Search for the cell housing the specified text and yield its [x, y] center coordinate. 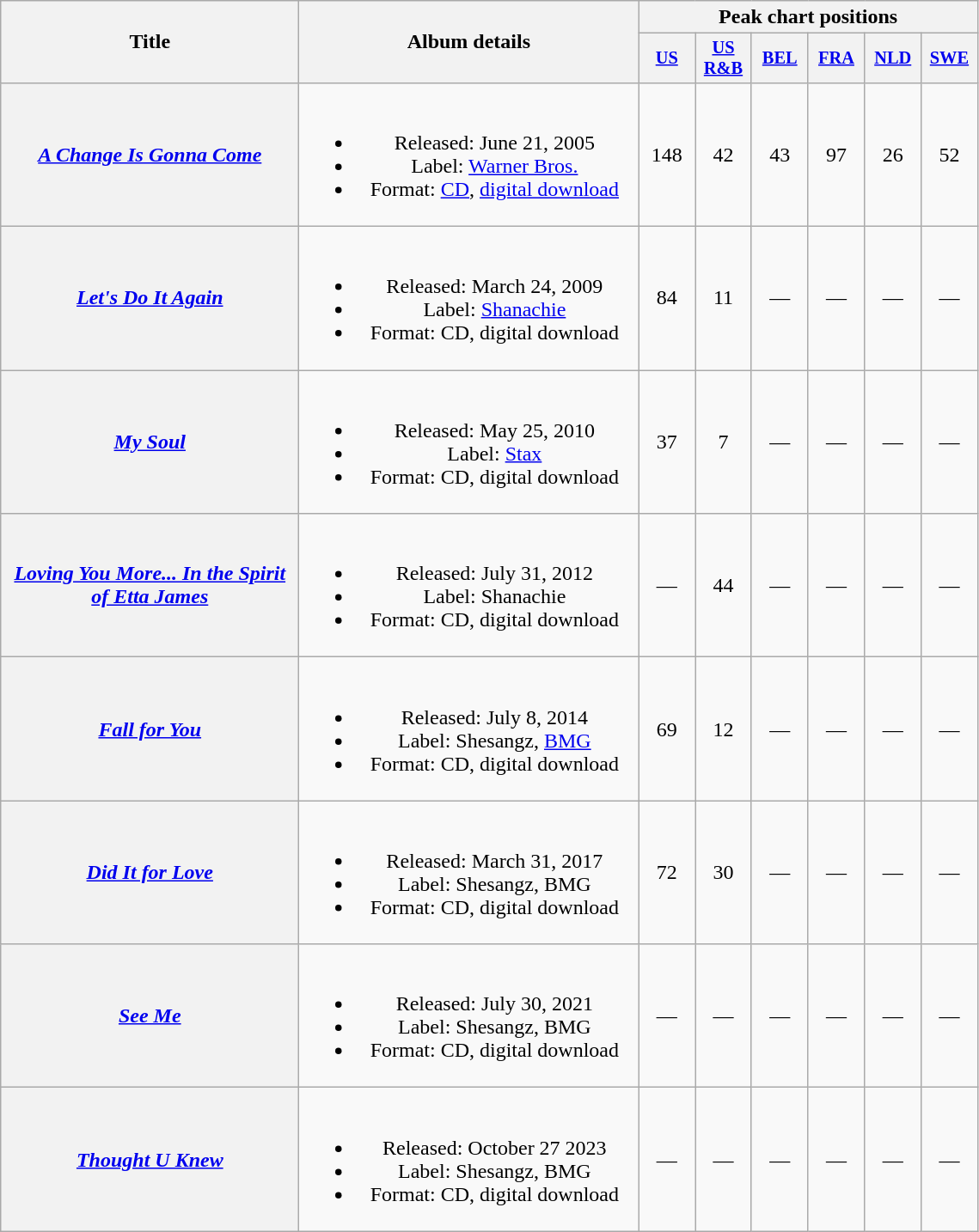
12 [724, 729]
Thought U Knew [150, 1160]
Fall for You [150, 729]
7 [724, 442]
NLD [893, 58]
11 [724, 299]
US [667, 58]
Released: March 31, 2017Label: Shesangz, BMGFormat: CD, digital download [469, 873]
See Me [150, 1015]
FRA [836, 58]
SWE [950, 58]
Released: July 8, 2014Label: Shesangz, BMGFormat: CD, digital download [469, 729]
Album details [469, 42]
148 [667, 155]
52 [950, 155]
44 [724, 586]
97 [836, 155]
43 [780, 155]
Released: July 31, 2012Label: ShanachieFormat: CD, digital download [469, 586]
My Soul [150, 442]
Loving You More... In the Spirit of Etta James [150, 586]
37 [667, 442]
Peak chart positions [808, 17]
Let's Do It Again [150, 299]
Released: July 30, 2021Label: Shesangz, BMGFormat: CD, digital download [469, 1015]
US R&B [724, 58]
30 [724, 873]
A Change Is Gonna Come [150, 155]
26 [893, 155]
Released: May 25, 2010Label: StaxFormat: CD, digital download [469, 442]
BEL [780, 58]
Did It for Love [150, 873]
69 [667, 729]
Released: October 27 2023Label: Shesangz, BMGFormat: CD, digital download [469, 1160]
72 [667, 873]
Released: June 21, 2005Label: Warner Bros.Format: CD, digital download [469, 155]
Released: March 24, 2009Label: ShanachieFormat: CD, digital download [469, 299]
84 [667, 299]
Title [150, 42]
42 [724, 155]
